Output the [X, Y] coordinate of the center of the cell containing the given text.  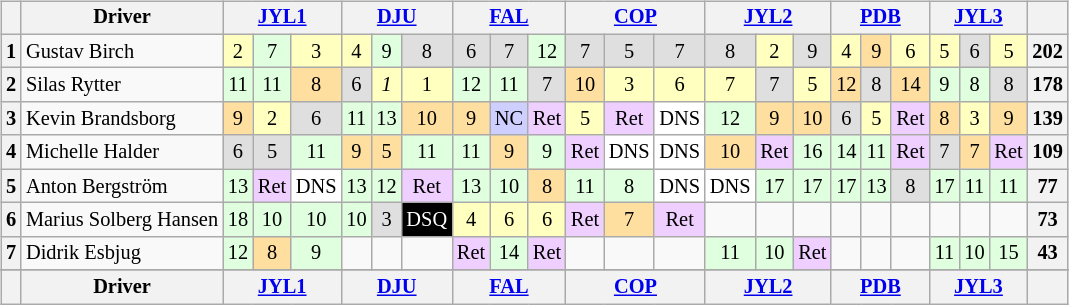
178 [1048, 85]
15 [1009, 253]
43 [1048, 253]
Kevin Brandsborg [122, 119]
Silas Rytter [122, 85]
139 [1048, 119]
NC [509, 119]
73 [1048, 220]
202 [1048, 51]
Didrik Esbjug [122, 253]
Marius Solberg Hansen [122, 220]
Michelle Halder [122, 152]
Gustav Birch [122, 51]
77 [1048, 186]
18 [238, 220]
DSQ [427, 220]
Anton Bergström [122, 186]
16 [812, 152]
109 [1048, 152]
